Scan for the cell matching the given text and deliver its [x, y] coordinate at center. 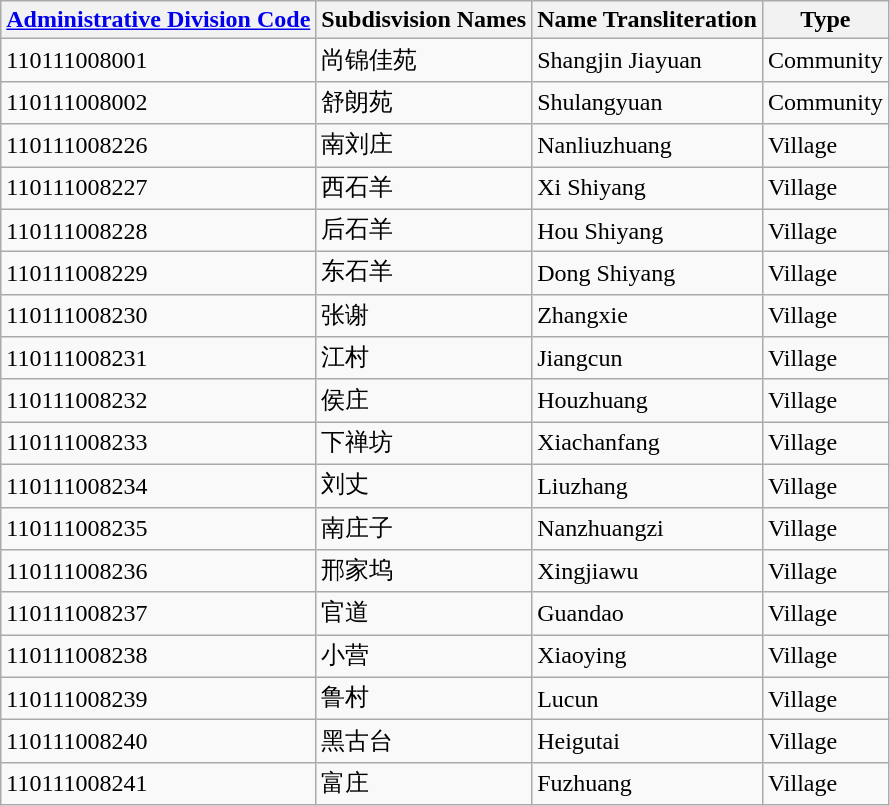
Dong Shiyang [648, 274]
后石羊 [424, 230]
南庄子 [424, 528]
Shangjin Jiayuan [648, 60]
南刘庄 [424, 146]
110111008002 [158, 102]
110111008234 [158, 486]
富庄 [424, 784]
侯庄 [424, 400]
Subdisvision Names [424, 20]
110111008001 [158, 60]
110111008235 [158, 528]
Shulangyuan [648, 102]
Xingjiawu [648, 572]
Xiaoying [648, 656]
110111008228 [158, 230]
Liuzhang [648, 486]
尚锦佳苑 [424, 60]
刘丈 [424, 486]
110111008226 [158, 146]
舒朗苑 [424, 102]
Xi Shiyang [648, 188]
小营 [424, 656]
Name Transliteration [648, 20]
江村 [424, 358]
110111008237 [158, 614]
Jiangcun [648, 358]
Hou Shiyang [648, 230]
110111008233 [158, 444]
张谢 [424, 316]
Zhangxie [648, 316]
西石羊 [424, 188]
110111008240 [158, 742]
邢家坞 [424, 572]
鲁村 [424, 698]
Type [825, 20]
下禅坊 [424, 444]
Heigutai [648, 742]
Administrative Division Code [158, 20]
110111008239 [158, 698]
110111008232 [158, 400]
Lucun [648, 698]
Fuzhuang [648, 784]
110111008227 [158, 188]
Houzhuang [648, 400]
Nanzhuangzi [648, 528]
110111008230 [158, 316]
110111008238 [158, 656]
东石羊 [424, 274]
Guandao [648, 614]
110111008231 [158, 358]
黑古台 [424, 742]
官道 [424, 614]
Nanliuzhuang [648, 146]
110111008236 [158, 572]
110111008229 [158, 274]
110111008241 [158, 784]
Xiachanfang [648, 444]
